For the text-containing cell, return its midpoint in [x, y] coordinate format. 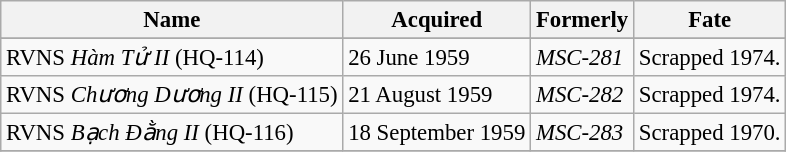
Fate [710, 20]
RVNS Hàm Tử II (HQ-114) [172, 58]
RVNS Bạch Đằng II (HQ-116) [172, 133]
Scrapped 1970. [710, 133]
MSC-281 [582, 58]
RVNS Chương Dương II (HQ-115) [172, 95]
18 September 1959 [437, 133]
26 June 1959 [437, 58]
Name [172, 20]
MSC-282 [582, 95]
MSC-283 [582, 133]
21 August 1959 [437, 95]
Acquired [437, 20]
Formerly [582, 20]
